Pinpoint the cell where the given text exists, returning its [x, y] midpoint coordinate. 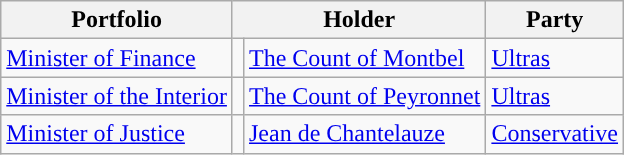
Party [555, 20]
Minister of Finance [117, 58]
Jean de Chantelauze [364, 134]
The Count of Montbel [364, 58]
Holder [358, 20]
Minister of Justice [117, 134]
Conservative [555, 134]
The Count of Peyronnet [364, 96]
Minister of the Interior [117, 96]
Portfolio [117, 20]
